For the text-containing cell, return its midpoint in [X, Y] coordinate format. 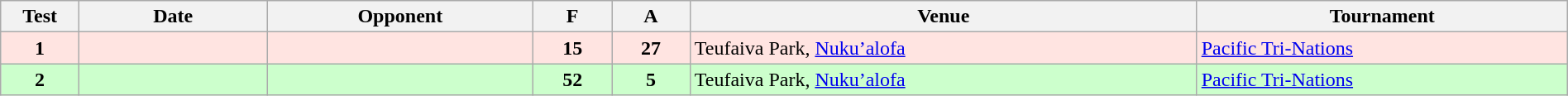
Venue [943, 17]
15 [572, 48]
Date [172, 17]
52 [572, 79]
F [572, 17]
Opponent [400, 17]
Test [40, 17]
Tournament [1382, 17]
1 [40, 48]
A [652, 17]
2 [40, 79]
27 [652, 48]
5 [652, 79]
